Find where the given text appears and provide that cell's center as [X, Y] coordinate. 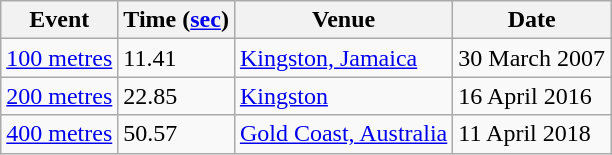
Time (sec) [176, 20]
30 March 2007 [532, 58]
Gold Coast, Australia [343, 134]
Event [60, 20]
22.85 [176, 96]
200 metres [60, 96]
16 April 2016 [532, 96]
Kingston, Jamaica [343, 58]
400 metres [60, 134]
100 metres [60, 58]
50.57 [176, 134]
11.41 [176, 58]
Kingston [343, 96]
11 April 2018 [532, 134]
Date [532, 20]
Venue [343, 20]
